Find where the given text appears and provide that cell's center as (x, y) coordinate. 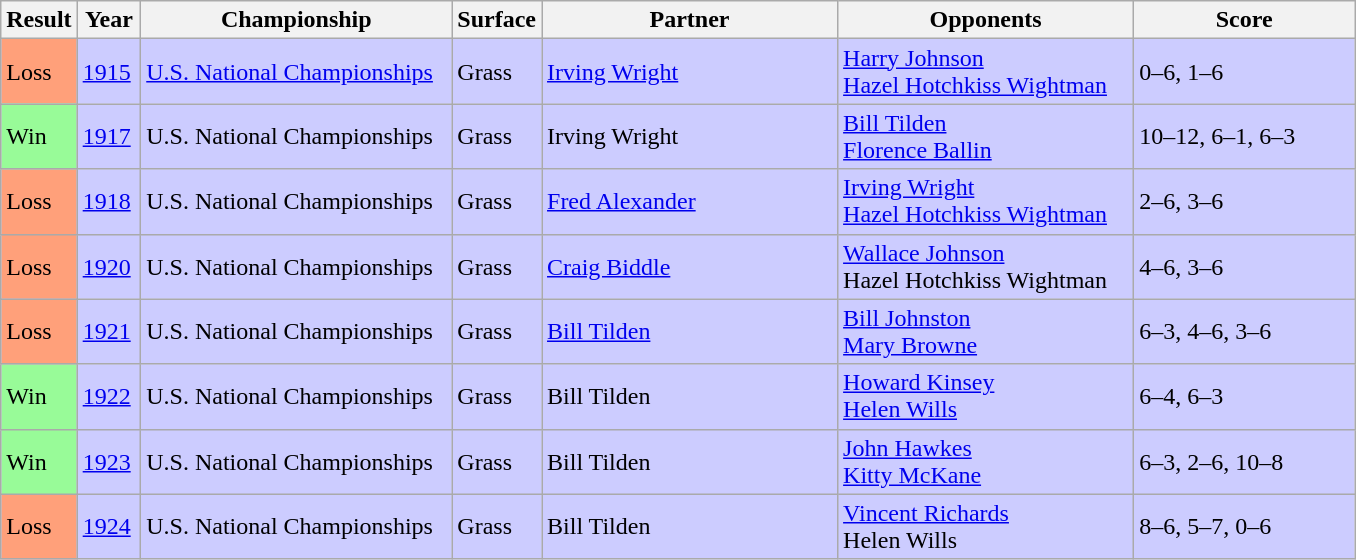
Irving Wright Hazel Hotchkiss Wightman (986, 202)
Wallace Johnson Hazel Hotchkiss Wightman (986, 266)
1918 (109, 202)
Harry Johnson Hazel Hotchkiss Wightman (986, 72)
Vincent Richards Helen Wills (986, 526)
Howard Kinsey Helen Wills (986, 396)
1921 (109, 332)
0–6, 1–6 (1244, 72)
6–3, 2–6, 10–8 (1244, 462)
1920 (109, 266)
Score (1244, 20)
1923 (109, 462)
Partner (690, 20)
Bill Tilden Florence Ballin (986, 136)
Championship (296, 20)
Fred Alexander (690, 202)
1915 (109, 72)
Surface (497, 20)
Bill Johnston Mary Browne (986, 332)
Craig Biddle (690, 266)
6–4, 6–3 (1244, 396)
Opponents (986, 20)
2–6, 3–6 (1244, 202)
8–6, 5–7, 0–6 (1244, 526)
6–3, 4–6, 3–6 (1244, 332)
10–12, 6–1, 6–3 (1244, 136)
Result (39, 20)
Year (109, 20)
John Hawkes Kitty McKane (986, 462)
1917 (109, 136)
4–6, 3–6 (1244, 266)
1924 (109, 526)
1922 (109, 396)
